Pinpoint the cell where the given text exists, returning its (x, y) midpoint coordinate. 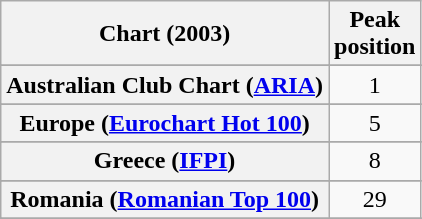
8 (374, 161)
Romania (Romanian Top 100) (165, 199)
5 (374, 123)
Chart (2003) (165, 34)
29 (374, 199)
Europe (Eurochart Hot 100) (165, 123)
Australian Club Chart (ARIA) (165, 85)
Peakposition (374, 34)
Greece (IFPI) (165, 161)
1 (374, 85)
